Identify which cell holds the provided text, then report its (X, Y) central coordinate. 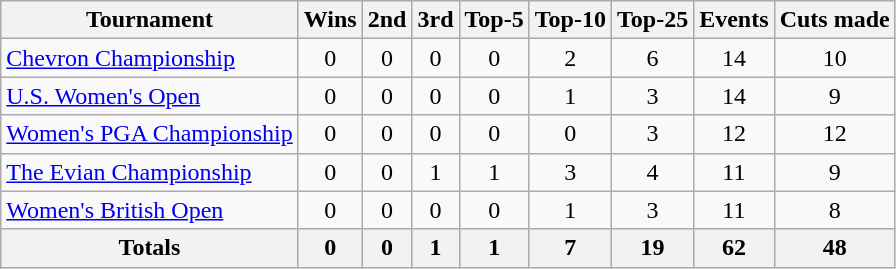
The Evian Championship (150, 172)
Women's British Open (150, 210)
2nd (387, 20)
19 (652, 248)
Chevron Championship (150, 58)
6 (652, 58)
4 (652, 172)
Top-10 (570, 20)
Women's PGA Championship (150, 134)
Events (734, 20)
Totals (150, 248)
7 (570, 248)
48 (834, 248)
Wins (330, 20)
Tournament (150, 20)
3rd (436, 20)
Top-5 (494, 20)
U.S. Women's Open (150, 96)
Top-25 (652, 20)
8 (834, 210)
Cuts made (834, 20)
2 (570, 58)
62 (734, 248)
10 (834, 58)
